For the text-containing cell, return its midpoint in (X, Y) coordinate format. 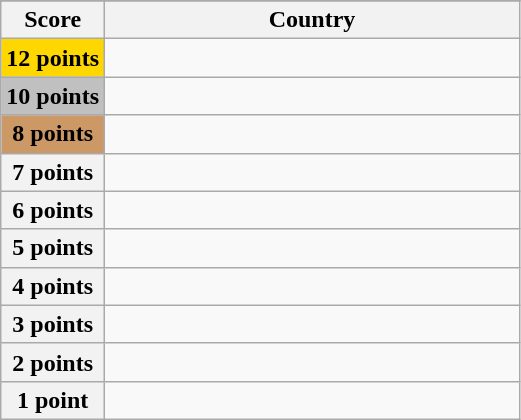
5 points (53, 248)
12 points (53, 58)
Score (53, 20)
8 points (53, 134)
7 points (53, 172)
Country (312, 20)
3 points (53, 324)
10 points (53, 96)
2 points (53, 362)
4 points (53, 286)
1 point (53, 400)
6 points (53, 210)
